Identify which cell holds the provided text, then report its [X, Y] central coordinate. 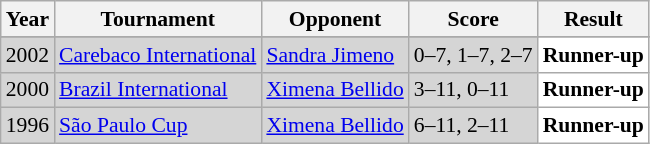
Carebaco International [158, 55]
3–11, 0–11 [474, 90]
Brazil International [158, 90]
São Paulo Cup [158, 126]
0–7, 1–7, 2–7 [474, 55]
6–11, 2–11 [474, 126]
2002 [28, 55]
2000 [28, 90]
Opponent [334, 19]
1996 [28, 126]
Tournament [158, 19]
Score [474, 19]
Result [594, 19]
Year [28, 19]
Sandra Jimeno [334, 55]
